Find where the given text appears and provide that cell's center as [x, y] coordinate. 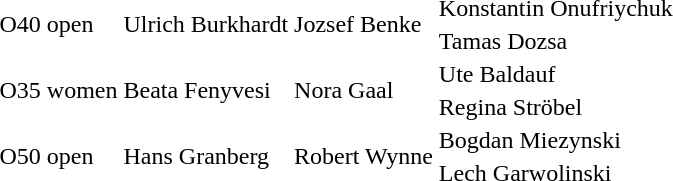
Nora Gaal [364, 90]
Beata Fenyvesi [206, 90]
